Pinpoint the cell where the given text exists, returning its (x, y) midpoint coordinate. 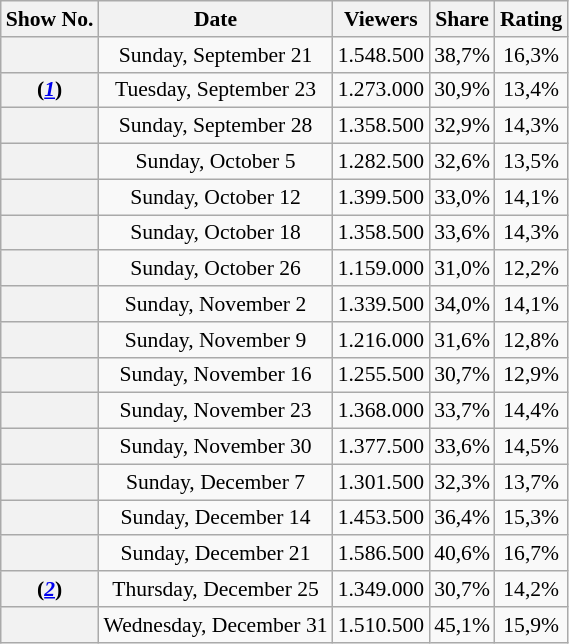
16,7% (531, 554)
Sunday, November 30 (215, 447)
1.453.500 (381, 518)
34,0% (462, 304)
1.255.500 (381, 375)
Sunday, November 2 (215, 304)
Wednesday, December 31 (215, 625)
13,7% (531, 482)
Viewers (381, 19)
1.510.500 (381, 625)
32,9% (462, 126)
38,7% (462, 55)
Show No. (50, 19)
1.273.000 (381, 90)
Share (462, 19)
Sunday, September 28 (215, 126)
45,1% (462, 625)
33,0% (462, 197)
31,6% (462, 340)
1.159.000 (381, 269)
Sunday, October 5 (215, 162)
12,9% (531, 375)
1.282.500 (381, 162)
1.301.500 (381, 482)
Rating (531, 19)
Sunday, November 16 (215, 375)
12,8% (531, 340)
13,5% (531, 162)
Sunday, October 18 (215, 233)
14,5% (531, 447)
Sunday, October 26 (215, 269)
Sunday, November 23 (215, 411)
15,9% (531, 625)
1.586.500 (381, 554)
Date (215, 19)
Sunday, October 12 (215, 197)
Tuesday, September 23 (215, 90)
40,6% (462, 554)
1.399.500 (381, 197)
32,3% (462, 482)
1.216.000 (381, 340)
1.349.000 (381, 589)
1.368.000 (381, 411)
Sunday, September 21 (215, 55)
16,3% (531, 55)
14,2% (531, 589)
1.377.500 (381, 447)
13,4% (531, 90)
12,2% (531, 269)
30,9% (462, 90)
Sunday, December 7 (215, 482)
Thursday, December 25 (215, 589)
(2) (50, 589)
36,4% (462, 518)
Sunday, December 21 (215, 554)
(1) (50, 90)
Sunday, November 9 (215, 340)
31,0% (462, 269)
33,7% (462, 411)
Sunday, December 14 (215, 518)
32,6% (462, 162)
14,4% (531, 411)
15,3% (531, 518)
1.339.500 (381, 304)
1.548.500 (381, 55)
